Find where the given text appears and provide that cell's center as [x, y] coordinate. 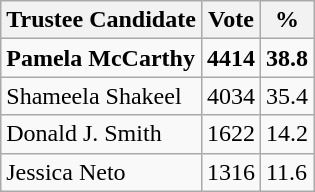
4414 [230, 58]
Shameela Shakeel [102, 96]
1622 [230, 134]
11.6 [286, 172]
14.2 [286, 134]
35.4 [286, 96]
Trustee Candidate [102, 20]
1316 [230, 172]
38.8 [286, 58]
Donald J. Smith [102, 134]
Jessica Neto [102, 172]
4034 [230, 96]
Vote [230, 20]
Pamela McCarthy [102, 58]
% [286, 20]
